Search for the cell housing the specified text and yield its [X, Y] center coordinate. 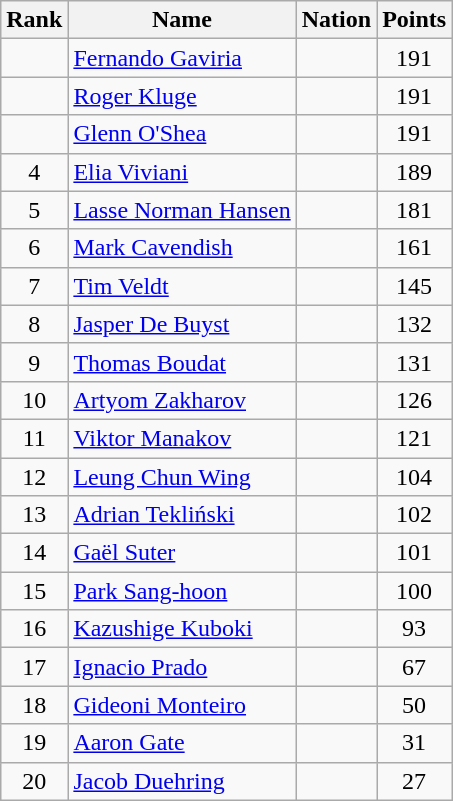
Elia Viviani [182, 172]
101 [414, 553]
Name [182, 20]
Nation [336, 20]
10 [34, 400]
16 [34, 629]
Fernando Gaviria [182, 58]
145 [414, 286]
Points [414, 20]
Leung Chun Wing [182, 477]
93 [414, 629]
181 [414, 210]
67 [414, 667]
13 [34, 515]
4 [34, 172]
Tim Veldt [182, 286]
27 [414, 781]
Roger Kluge [182, 96]
121 [414, 438]
9 [34, 362]
14 [34, 553]
189 [414, 172]
Mark Cavendish [182, 248]
Gideoni Monteiro [182, 705]
Jasper De Buyst [182, 324]
Thomas Boudat [182, 362]
20 [34, 781]
Kazushige Kuboki [182, 629]
5 [34, 210]
18 [34, 705]
102 [414, 515]
132 [414, 324]
Park Sang-hoon [182, 591]
31 [414, 743]
Gaël Suter [182, 553]
Glenn O'Shea [182, 134]
6 [34, 248]
12 [34, 477]
Rank [34, 20]
19 [34, 743]
Lasse Norman Hansen [182, 210]
15 [34, 591]
Artyom Zakharov [182, 400]
7 [34, 286]
Ignacio Prado [182, 667]
17 [34, 667]
11 [34, 438]
126 [414, 400]
Adrian Tekliński [182, 515]
8 [34, 324]
131 [414, 362]
100 [414, 591]
104 [414, 477]
50 [414, 705]
Viktor Manakov [182, 438]
Jacob Duehring [182, 781]
161 [414, 248]
Aaron Gate [182, 743]
